Extract the (x, y) coordinate from the center of the cell holding the provided text.  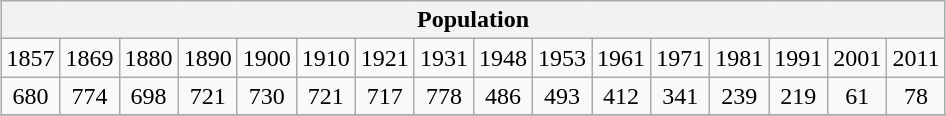
717 (384, 96)
1981 (740, 58)
1971 (680, 58)
2001 (858, 58)
778 (444, 96)
341 (680, 96)
1921 (384, 58)
1900 (266, 58)
730 (266, 96)
1991 (798, 58)
2011 (916, 58)
1948 (502, 58)
1890 (208, 58)
1880 (148, 58)
219 (798, 96)
486 (502, 96)
680 (30, 96)
1857 (30, 58)
Population (473, 20)
1869 (90, 58)
698 (148, 96)
774 (90, 96)
61 (858, 96)
412 (622, 96)
1931 (444, 58)
1953 (562, 58)
78 (916, 96)
1910 (326, 58)
493 (562, 96)
239 (740, 96)
1961 (622, 58)
